Identify which cell holds the provided text, then report its [X, Y] central coordinate. 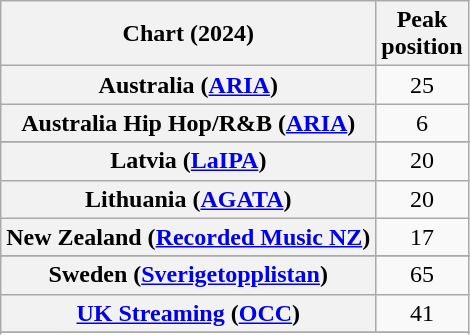
Peakposition [422, 34]
41 [422, 313]
6 [422, 123]
New Zealand (Recorded Music NZ) [188, 237]
Lithuania (AGATA) [188, 199]
25 [422, 85]
Sweden (Sverigetopplistan) [188, 275]
65 [422, 275]
17 [422, 237]
UK Streaming (OCC) [188, 313]
Chart (2024) [188, 34]
Australia (ARIA) [188, 85]
Latvia (LaIPA) [188, 161]
Australia Hip Hop/R&B (ARIA) [188, 123]
